Identify which cell holds the provided text, then report its [x, y] central coordinate. 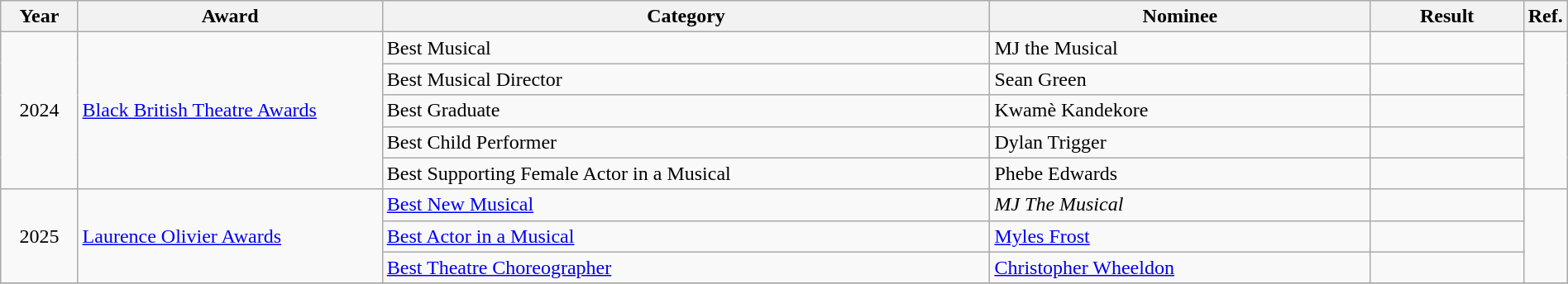
Nominee [1180, 17]
Laurence Olivier Awards [230, 236]
2025 [40, 236]
Best Musical Director [686, 79]
Ref. [1545, 17]
Christopher Wheeldon [1180, 267]
Best Supporting Female Actor in a Musical [686, 173]
Myles Frost [1180, 236]
Award [230, 17]
Year [40, 17]
Phebe Edwards [1180, 173]
Best Musical [686, 48]
Best Actor in a Musical [686, 236]
Dylan Trigger [1180, 142]
Category [686, 17]
Black British Theatre Awards [230, 111]
MJ The Musical [1180, 205]
MJ the Musical [1180, 48]
Kwamè Kandekore [1180, 111]
Best New Musical [686, 205]
Best Theatre Choreographer [686, 267]
2024 [40, 111]
Result [1447, 17]
Best Graduate [686, 111]
Sean Green [1180, 79]
Best Child Performer [686, 142]
